Return the (X, Y) coordinate for the center point of the cell that contains the specified text.  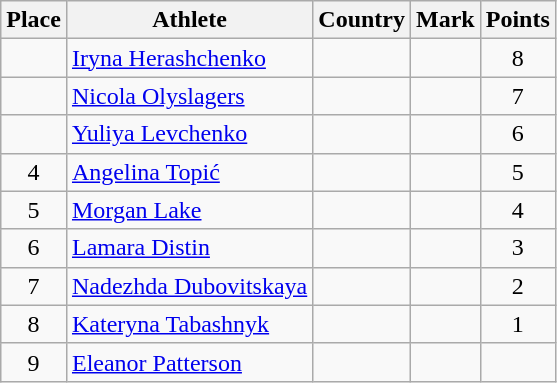
Nadezhda Dubovitskaya (189, 286)
Kateryna Tabashnyk (189, 324)
Place (34, 20)
9 (34, 362)
Mark (446, 20)
Nicola Olyslagers (189, 96)
Athlete (189, 20)
Angelina Topić (189, 172)
3 (518, 248)
Points (518, 20)
Iryna Herashchenko (189, 58)
Eleanor Patterson (189, 362)
Yuliya Levchenko (189, 134)
1 (518, 324)
Morgan Lake (189, 210)
Country (362, 20)
2 (518, 286)
Lamara Distin (189, 248)
